Locate the cell with the specified text and output its (X, Y) center coordinate. 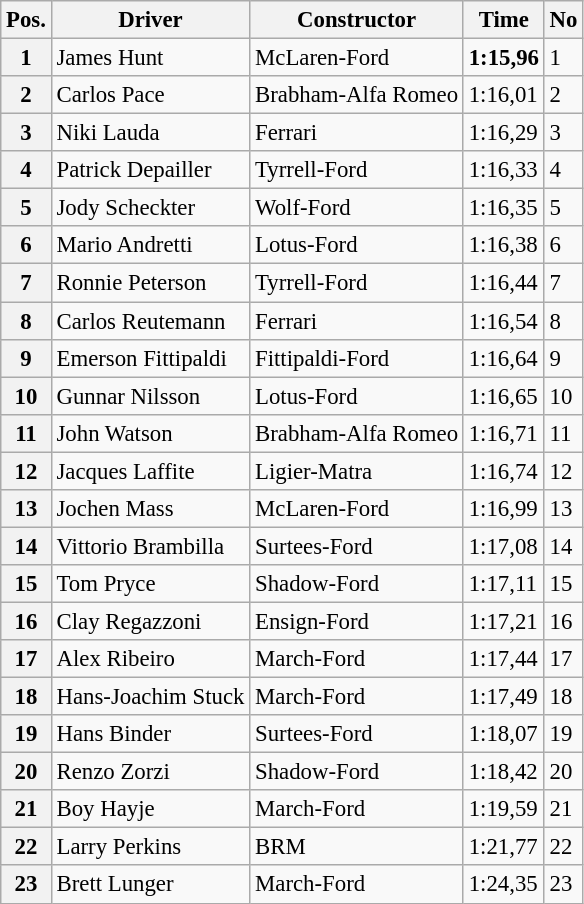
Vittorio Brambilla (150, 546)
1:16,74 (504, 471)
Hans Binder (150, 734)
Carlos Pace (150, 95)
Pos. (26, 20)
Mario Andretti (150, 245)
Driver (150, 20)
1:17,49 (504, 697)
Renzo Zorzi (150, 772)
1:16,29 (504, 133)
Tom Pryce (150, 584)
1:18,07 (504, 734)
1:16,38 (504, 245)
John Watson (150, 433)
Jody Scheckter (150, 208)
No (563, 20)
Jochen Mass (150, 509)
1:17,21 (504, 621)
1:16,33 (504, 170)
Ligier-Matra (357, 471)
1:24,35 (504, 885)
1:16,99 (504, 509)
1:21,77 (504, 847)
Ensign-Ford (357, 621)
1:17,11 (504, 584)
Carlos Reutemann (150, 321)
Patrick Depailler (150, 170)
1:17,44 (504, 659)
1:18,42 (504, 772)
1:16,64 (504, 358)
Alex Ribeiro (150, 659)
1:19,59 (504, 809)
Fittipaldi-Ford (357, 358)
Time (504, 20)
1:16,65 (504, 396)
Niki Lauda (150, 133)
1:16,44 (504, 283)
Jacques Laffite (150, 471)
1:16,71 (504, 433)
Brett Lunger (150, 885)
Constructor (357, 20)
Boy Hayje (150, 809)
Larry Perkins (150, 847)
Emerson Fittipaldi (150, 358)
1:16,35 (504, 208)
1:17,08 (504, 546)
1:16,01 (504, 95)
Ronnie Peterson (150, 283)
1:15,96 (504, 58)
Gunnar Nilsson (150, 396)
Clay Regazzoni (150, 621)
BRM (357, 847)
James Hunt (150, 58)
1:16,54 (504, 321)
Hans-Joachim Stuck (150, 697)
Wolf-Ford (357, 208)
